Detect which cell encompasses the target text, then output its [x, y] center coordinate. 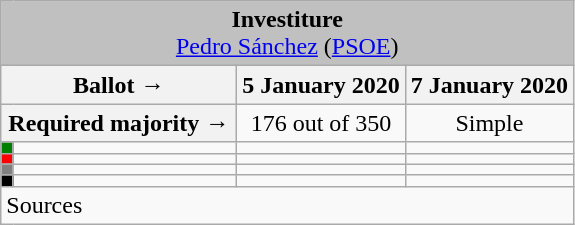
InvestiturePedro Sánchez (PSOE) [288, 34]
Simple [489, 123]
7 January 2020 [489, 85]
Ballot → [119, 85]
5 January 2020 [321, 85]
176 out of 350 [321, 123]
Required majority → [119, 123]
Sources [288, 205]
